Detect which cell encompasses the target text, then output its (X, Y) center coordinate. 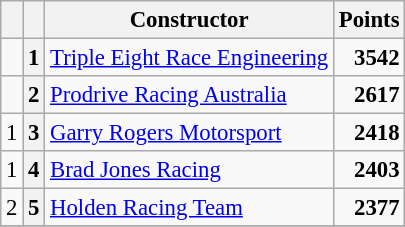
Brad Jones Racing (190, 170)
Constructor (190, 20)
3542 (368, 58)
Points (368, 20)
2617 (368, 95)
Prodrive Racing Australia (190, 95)
Triple Eight Race Engineering (190, 58)
4 (34, 170)
Holden Racing Team (190, 208)
5 (34, 208)
Garry Rogers Motorsport (190, 133)
3 (34, 133)
2403 (368, 170)
2418 (368, 133)
2377 (368, 208)
